For the text-containing cell, return its midpoint in (X, Y) coordinate format. 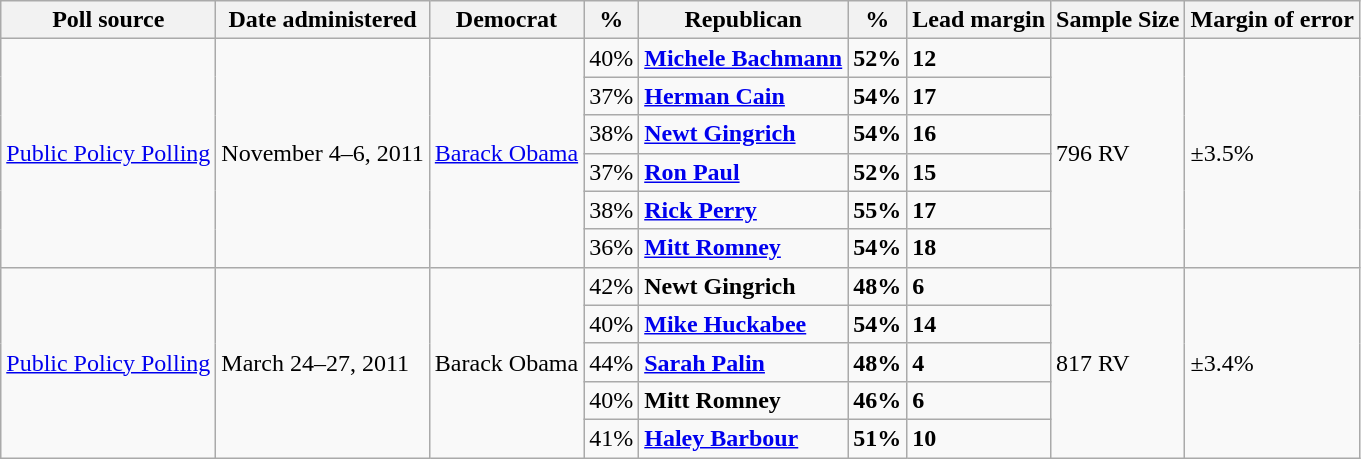
36% (612, 248)
Sarah Palin (744, 362)
12 (979, 58)
44% (612, 362)
Republican (744, 20)
16 (979, 134)
51% (878, 438)
46% (878, 400)
41% (612, 438)
Poll source (108, 20)
Lead margin (979, 20)
Rick Perry (744, 210)
Democrat (506, 20)
Margin of error (1272, 20)
±3.4% (1272, 362)
55% (878, 210)
Mike Huckabee (744, 324)
14 (979, 324)
817 RV (1118, 362)
15 (979, 172)
Ron Paul (744, 172)
March 24–27, 2011 (322, 362)
796 RV (1118, 153)
4 (979, 362)
Michele Bachmann (744, 58)
±3.5% (1272, 153)
42% (612, 286)
November 4–6, 2011 (322, 153)
Date administered (322, 20)
Herman Cain (744, 96)
10 (979, 438)
Haley Barbour (744, 438)
Sample Size (1118, 20)
18 (979, 248)
